Output the [x, y] coordinate of the center of the cell containing the given text.  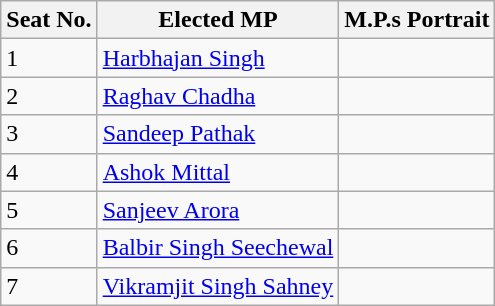
2 [49, 96]
Seat No. [49, 20]
6 [49, 248]
Elected MP [218, 20]
7 [49, 286]
Raghav Chadha [218, 96]
Harbhajan Singh [218, 58]
1 [49, 58]
3 [49, 134]
5 [49, 210]
4 [49, 172]
Sanjeev Arora [218, 210]
Balbir Singh Seechewal [218, 248]
Sandeep Pathak [218, 134]
Vikramjit Singh Sahney [218, 286]
M.P.s Portrait [417, 20]
Ashok Mittal [218, 172]
